Output the (X, Y) coordinate of the center of the cell containing the given text.  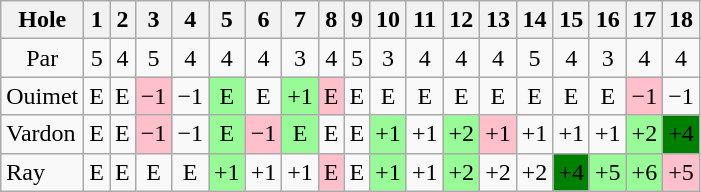
18 (682, 20)
Ray (42, 172)
1 (97, 20)
10 (388, 20)
8 (331, 20)
Ouimet (42, 96)
+6 (644, 172)
7 (300, 20)
6 (264, 20)
2 (123, 20)
Hole (42, 20)
16 (608, 20)
Par (42, 58)
14 (534, 20)
13 (498, 20)
9 (357, 20)
Vardon (42, 134)
12 (462, 20)
17 (644, 20)
15 (572, 20)
11 (424, 20)
